Search for the cell housing the specified text and yield its (X, Y) center coordinate. 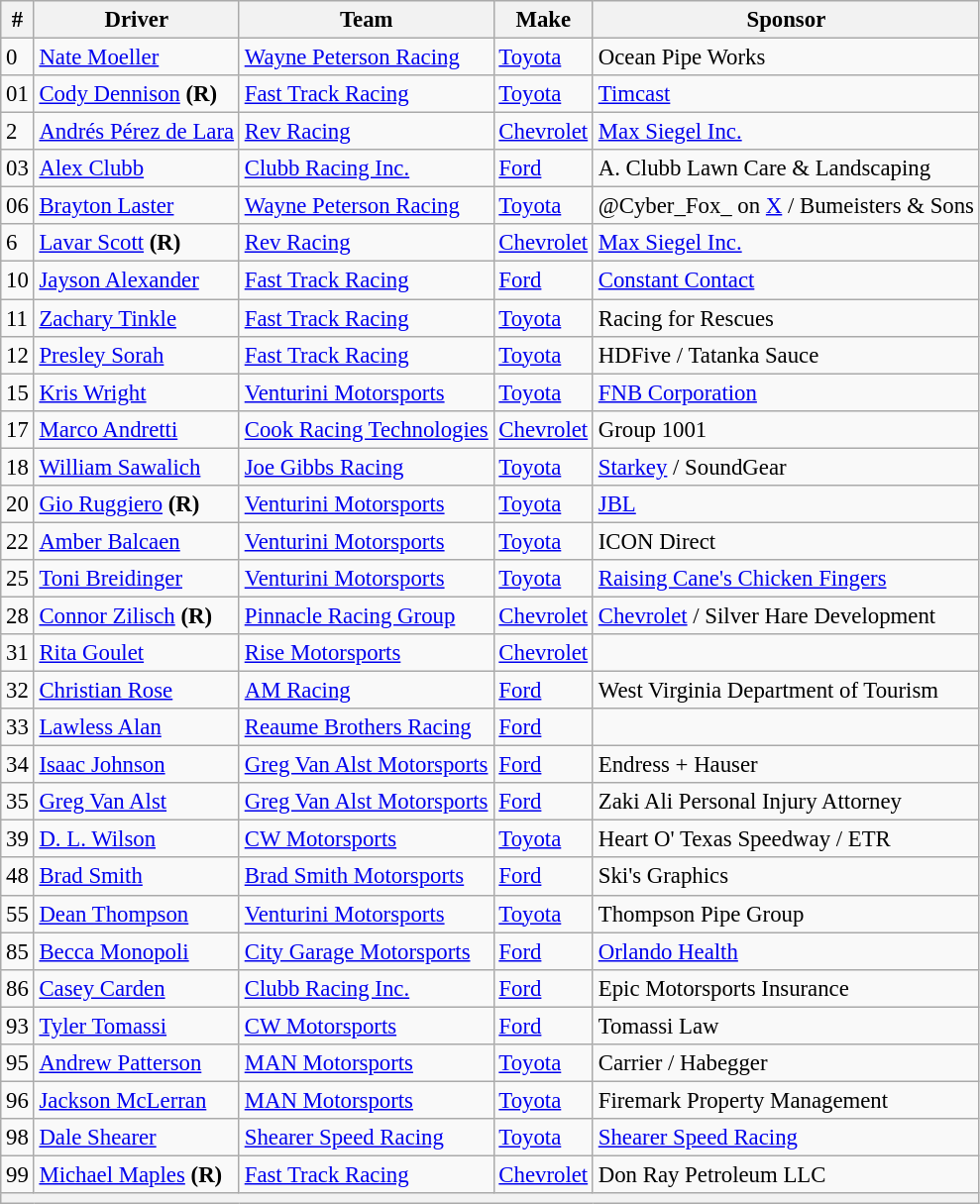
Alex Clubb (137, 168)
48 (18, 877)
Timcast (786, 94)
15 (18, 392)
Don Ray Petroleum LLC (786, 1174)
6 (18, 243)
28 (18, 615)
Christian Rose (137, 691)
55 (18, 914)
Epic Motorsports Insurance (786, 988)
Thompson Pipe Group (786, 914)
Brad Smith Motorsports (367, 877)
Brad Smith (137, 877)
Jackson McLerran (137, 1100)
Zachary Tinkle (137, 318)
01 (18, 94)
Brayton Laster (137, 206)
06 (18, 206)
2 (18, 132)
Group 1001 (786, 429)
10 (18, 280)
HDFive / Tatanka Sauce (786, 355)
Ski's Graphics (786, 877)
Sponsor (786, 20)
Driver (137, 20)
12 (18, 355)
FNB Corporation (786, 392)
Michael Maples (R) (137, 1174)
Cody Dennison (R) (137, 94)
Orlando Health (786, 951)
98 (18, 1138)
35 (18, 802)
Reaume Brothers Racing (367, 727)
Andrés Pérez de Lara (137, 132)
Dale Shearer (137, 1138)
17 (18, 429)
95 (18, 1063)
Casey Carden (137, 988)
99 (18, 1174)
Presley Sorah (137, 355)
# (18, 20)
Constant Contact (786, 280)
85 (18, 951)
Connor Zilisch (R) (137, 615)
Make (543, 20)
Endress + Hauser (786, 765)
Toni Breidinger (137, 579)
11 (18, 318)
Becca Monopoli (137, 951)
93 (18, 1026)
ICON Direct (786, 541)
Tyler Tomassi (137, 1026)
31 (18, 653)
0 (18, 57)
Lawless Alan (137, 727)
Rita Goulet (137, 653)
Chevrolet / Silver Hare Development (786, 615)
Tomassi Law (786, 1026)
Racing for Rescues (786, 318)
City Garage Motorsports (367, 951)
A. Clubb Lawn Care & Landscaping (786, 168)
Rise Motorsports (367, 653)
Jayson Alexander (137, 280)
Lavar Scott (R) (137, 243)
Amber Balcaen (137, 541)
Team (367, 20)
25 (18, 579)
Greg Van Alst (137, 802)
Pinnacle Racing Group (367, 615)
@Cyber_Fox_ on X / Bumeisters & Sons (786, 206)
03 (18, 168)
Gio Ruggiero (R) (137, 504)
Ocean Pipe Works (786, 57)
34 (18, 765)
Starkey / SoundGear (786, 467)
Heart O' Texas Speedway / ETR (786, 839)
Nate Moeller (137, 57)
20 (18, 504)
Joe Gibbs Racing (367, 467)
96 (18, 1100)
Kris Wright (137, 392)
Dean Thompson (137, 914)
Marco Andretti (137, 429)
86 (18, 988)
JBL (786, 504)
Zaki Ali Personal Injury Attorney (786, 802)
18 (18, 467)
Firemark Property Management (786, 1100)
Andrew Patterson (137, 1063)
Cook Racing Technologies (367, 429)
Carrier / Habegger (786, 1063)
Raising Cane's Chicken Fingers (786, 579)
West Virginia Department of Tourism (786, 691)
22 (18, 541)
AM Racing (367, 691)
D. L. Wilson (137, 839)
32 (18, 691)
William Sawalich (137, 467)
Isaac Johnson (137, 765)
39 (18, 839)
33 (18, 727)
